Extract the [x, y] coordinate from the center of the cell holding the provided text.  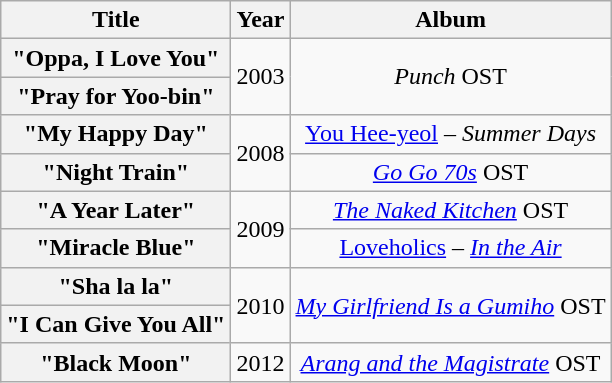
"Miracle Blue" [116, 248]
2003 [260, 77]
2010 [260, 305]
Arang and the Magistrate OST [450, 362]
Title [116, 20]
"I Can Give You All" [116, 324]
Year [260, 20]
"Sha la la" [116, 286]
"Pray for Yoo-bin" [116, 96]
"My Happy Day" [116, 134]
2009 [260, 229]
Album [450, 20]
My Girlfriend Is a Gumiho OST [450, 305]
"Night Train" [116, 172]
The Naked Kitchen OST [450, 210]
You Hee-yeol – Summer Days [450, 134]
Punch OST [450, 77]
"A Year Later" [116, 210]
Go Go 70s OST [450, 172]
2012 [260, 362]
"Black Moon" [116, 362]
Loveholics – In the Air [450, 248]
2008 [260, 153]
"Oppa, I Love You" [116, 58]
